Identify which cell holds the provided text, then report its [x, y] central coordinate. 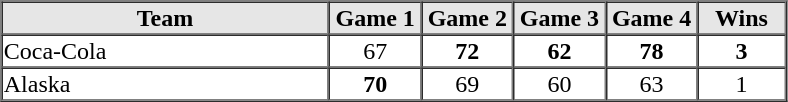
72 [467, 50]
Coca-Cola [165, 50]
63 [651, 84]
60 [559, 84]
62 [559, 50]
3 [742, 50]
Team [165, 18]
Game 3 [559, 18]
1 [742, 84]
70 [375, 84]
69 [467, 84]
Game 1 [375, 18]
Wins [742, 18]
Alaska [165, 84]
78 [651, 50]
Game 2 [467, 18]
Game 4 [651, 18]
67 [375, 50]
